Output the [x, y] coordinate of the center of the cell containing the given text.  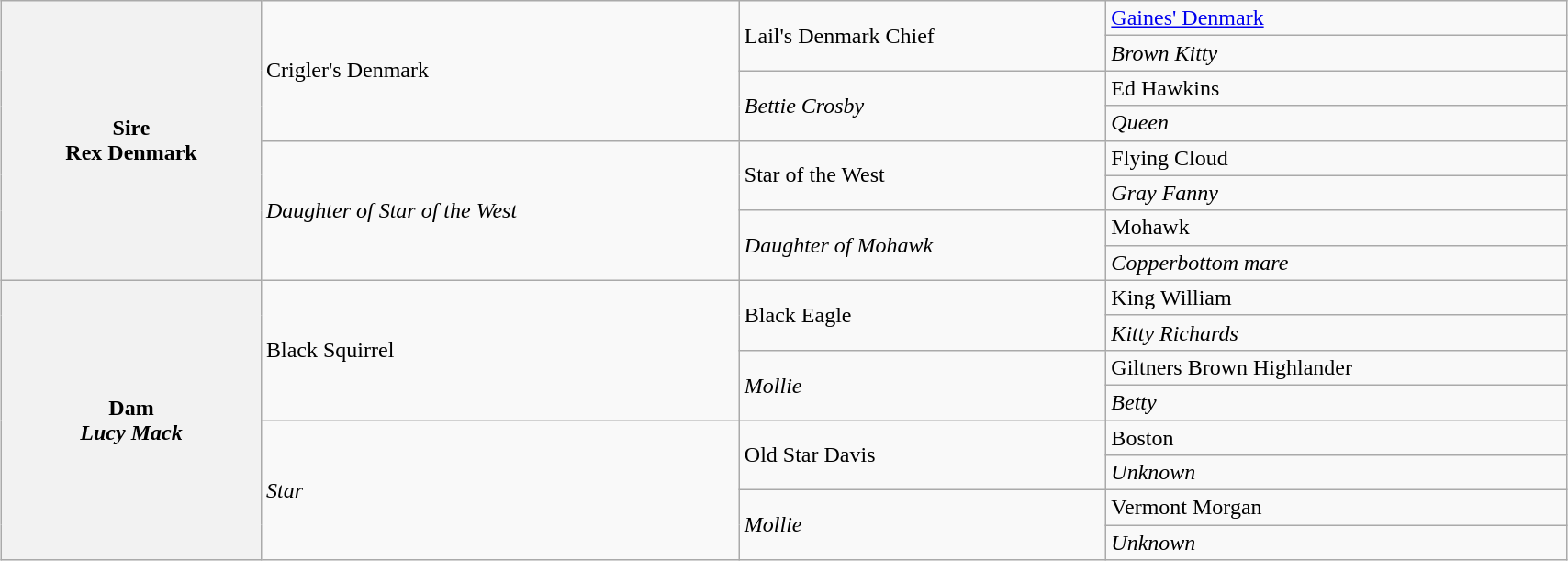
Bettie Crosby [923, 106]
SireRex Denmark [132, 140]
DamLucy Mack [132, 420]
Vermont Morgan [1337, 508]
Gray Fanny [1337, 193]
Star [499, 490]
Black Squirrel [499, 350]
Brown Kitty [1337, 53]
Daughter of Star of the West [499, 210]
Mohawk [1337, 228]
Ed Hawkins [1337, 88]
Flying Cloud [1337, 158]
Daughter of Mohawk [923, 245]
Star of the West [923, 175]
Betty [1337, 402]
Black Eagle [923, 315]
Copperbottom mare [1337, 263]
Lail's Denmark Chief [923, 36]
Boston [1337, 438]
Queen [1337, 123]
Crigler's Denmark [499, 71]
Old Star Davis [923, 455]
Gaines' Denmark [1337, 18]
Kitty Richards [1337, 332]
Giltners Brown Highlander [1337, 367]
King William [1337, 297]
